Locate the cell with the specified text and output its [X, Y] center coordinate. 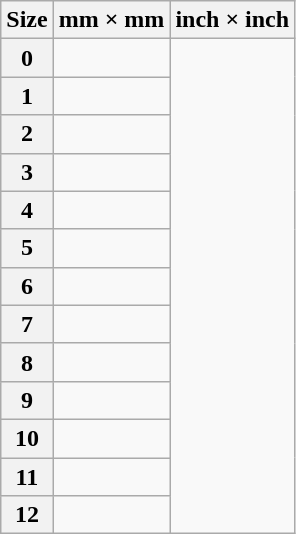
4 [27, 210]
10 [27, 438]
2 [27, 134]
3 [27, 172]
7 [27, 324]
5 [27, 248]
mm × mm [112, 20]
11 [27, 477]
inch × inch [232, 20]
12 [27, 515]
6 [27, 286]
0 [27, 58]
8 [27, 362]
9 [27, 400]
1 [27, 96]
Size [27, 20]
